Output the [X, Y] coordinate of the center of the cell containing the given text.  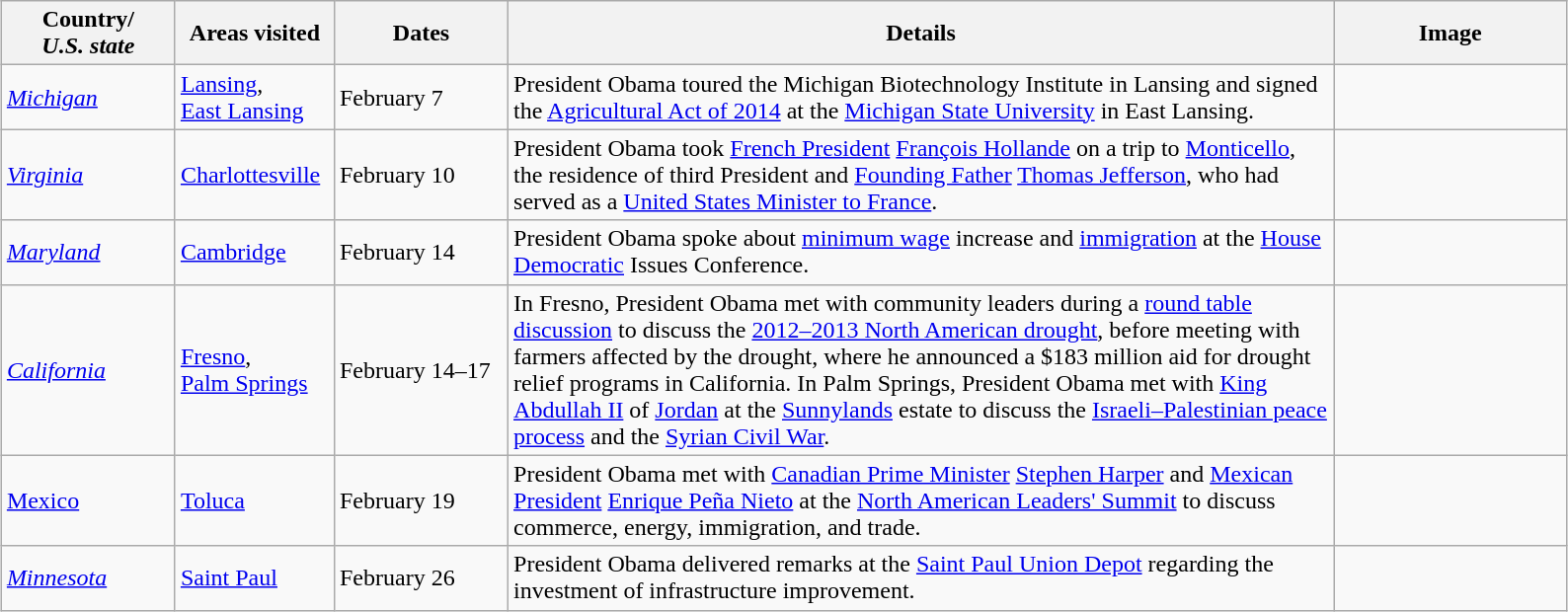
February 10 [421, 175]
Virginia [88, 175]
February 14–17 [421, 369]
Fresno,Palm Springs [255, 369]
Saint Paul [255, 578]
Minnesota [88, 578]
Mexico [88, 500]
Details [921, 34]
February 26 [421, 578]
President Obama delivered remarks at the Saint Paul Union Depot regarding the investment of infrastructure improvement. [921, 578]
February 19 [421, 500]
Cambridge [255, 253]
Country/U.S. state [88, 34]
Michigan [88, 97]
President Obama spoke about minimum wage increase and immigration at the House Democratic Issues Conference. [921, 253]
Image [1450, 34]
Lansing,East Lansing [255, 97]
Charlottesville [255, 175]
Toluca [255, 500]
Maryland [88, 253]
California [88, 369]
February 7 [421, 97]
Areas visited [255, 34]
Dates [421, 34]
February 14 [421, 253]
